Determine the [x, y] coordinate at the center of the cell enclosing the given text.  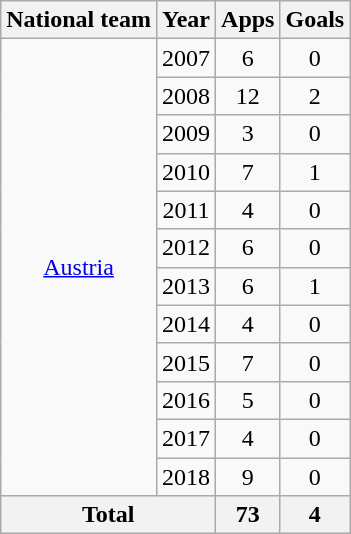
3 [248, 134]
2007 [186, 58]
National team [79, 20]
Apps [248, 20]
2012 [186, 248]
2009 [186, 134]
2 [315, 96]
Austria [79, 268]
Goals [315, 20]
2018 [186, 477]
2011 [186, 210]
2010 [186, 172]
2017 [186, 438]
2008 [186, 96]
Total [108, 515]
2014 [186, 324]
5 [248, 400]
73 [248, 515]
2016 [186, 400]
2013 [186, 286]
12 [248, 96]
2015 [186, 362]
9 [248, 477]
Year [186, 20]
